Search for the cell housing the specified text and yield its [X, Y] center coordinate. 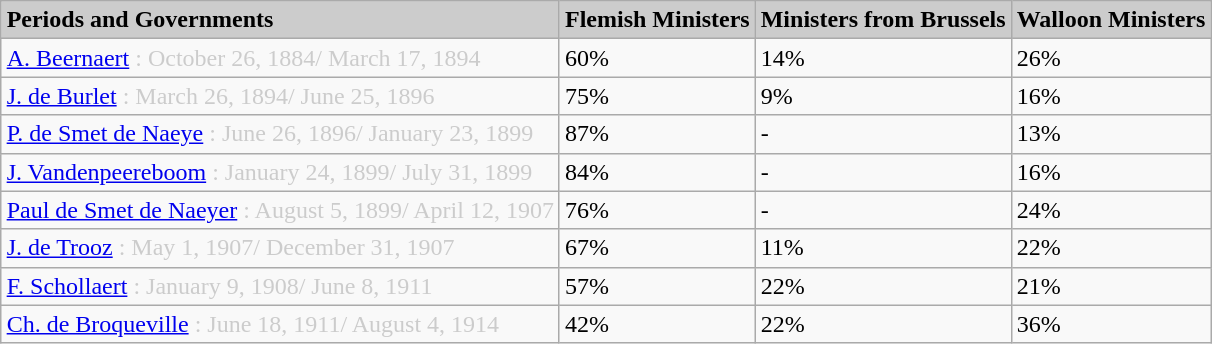
76% [657, 210]
67% [657, 248]
36% [1111, 324]
13% [1111, 134]
Flemish Ministers [657, 20]
Periods and Governments [280, 20]
Ministers from Brussels [883, 20]
42% [657, 324]
P. de Smet de Naeye : June 26, 1896/ January 23, 1899 [280, 134]
9% [883, 96]
57% [657, 286]
24% [1111, 210]
J. de Trooz : May 1, 1907/ December 31, 1907 [280, 248]
F. Schollaert : January 9, 1908/ June 8, 1911 [280, 286]
14% [883, 58]
11% [883, 248]
J. de Burlet : March 26, 1894/ June 25, 1896 [280, 96]
60% [657, 58]
26% [1111, 58]
Ch. de Broqueville : June 18, 1911/ August 4, 1914 [280, 324]
J. Vandenpeereboom : January 24, 1899/ July 31, 1899 [280, 172]
75% [657, 96]
Walloon Ministers [1111, 20]
87% [657, 134]
21% [1111, 286]
Paul de Smet de Naeyer : August 5, 1899/ April 12, 1907 [280, 210]
A. Beernaert : October 26, 1884/ March 17, 1894 [280, 58]
84% [657, 172]
